Pinpoint the cell where the given text exists, returning its (X, Y) midpoint coordinate. 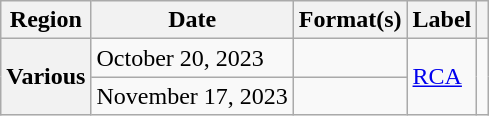
Label (442, 20)
RCA (442, 77)
Various (46, 77)
Format(s) (350, 20)
November 17, 2023 (192, 96)
October 20, 2023 (192, 58)
Region (46, 20)
Date (192, 20)
